Scan for the cell matching the given text and deliver its (X, Y) coordinate at center. 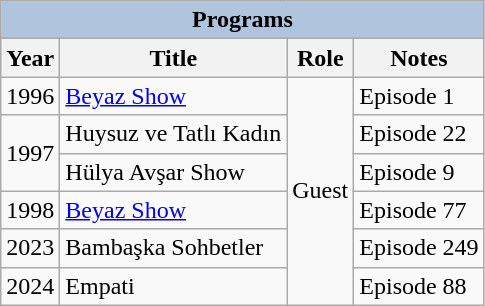
1996 (30, 96)
Episode 9 (419, 172)
Empati (174, 286)
Huysuz ve Tatlı Kadın (174, 134)
Title (174, 58)
Hülya Avşar Show (174, 172)
1997 (30, 153)
Episode 88 (419, 286)
Programs (242, 20)
Notes (419, 58)
Year (30, 58)
Role (320, 58)
Episode 77 (419, 210)
Guest (320, 191)
Bambaşka Sohbetler (174, 248)
2023 (30, 248)
Episode 1 (419, 96)
1998 (30, 210)
Episode 249 (419, 248)
Episode 22 (419, 134)
2024 (30, 286)
